Capture the cell that displays the provided text and extract its [x, y] central coordinate. 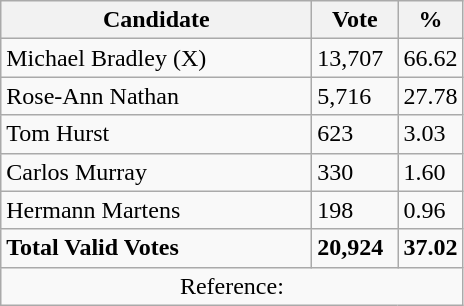
5,716 [355, 96]
66.62 [430, 58]
20,924 [355, 248]
Hermann Martens [156, 210]
Carlos Murray [156, 172]
330 [355, 172]
Candidate [156, 20]
Vote [355, 20]
Total Valid Votes [156, 248]
27.78 [430, 96]
13,707 [355, 58]
3.03 [430, 134]
Tom Hurst [156, 134]
198 [355, 210]
Reference: [232, 286]
Rose-Ann Nathan [156, 96]
1.60 [430, 172]
37.02 [430, 248]
623 [355, 134]
% [430, 20]
0.96 [430, 210]
Michael Bradley (X) [156, 58]
